Capture the cell that displays the provided text and extract its [x, y] central coordinate. 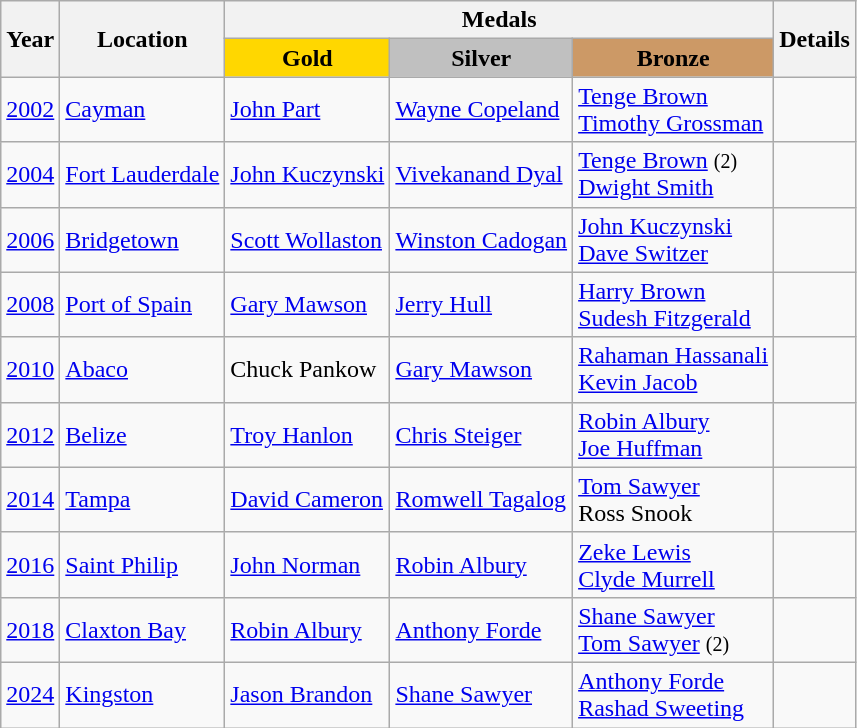
2004 [30, 174]
John Kuczynski [308, 174]
Scott Wollaston [308, 240]
Medals [500, 20]
Romwell Tagalog [482, 500]
Silver [482, 58]
Kingston [142, 694]
John Part [308, 110]
2012 [30, 434]
Vivekanand Dyal [482, 174]
Shane Sawyer [482, 694]
Anthony Forde Rashad Sweeting [674, 694]
Saint Philip [142, 564]
Abaco [142, 370]
Rahaman Hassanali Kevin Jacob [674, 370]
2008 [30, 304]
Robin Albury Joe Huffman [674, 434]
Details [815, 39]
Tenge Brown Timothy Grossman [674, 110]
2024 [30, 694]
Chuck Pankow [308, 370]
Tenge Brown (2) Dwight Smith [674, 174]
Location [142, 39]
Wayne Copeland [482, 110]
Jason Brandon [308, 694]
Zeke Lewis Clyde Murrell [674, 564]
Bridgetown [142, 240]
Anthony Forde [482, 630]
2002 [30, 110]
Belize [142, 434]
Gold [308, 58]
2018 [30, 630]
Winston Cadogan [482, 240]
Fort Lauderdale [142, 174]
Port of Spain [142, 304]
Year [30, 39]
2014 [30, 500]
2016 [30, 564]
John Norman [308, 564]
Chris Steiger [482, 434]
Claxton Bay [142, 630]
2006 [30, 240]
David Cameron [308, 500]
Bronze [674, 58]
2010 [30, 370]
Cayman [142, 110]
Shane Sawyer Tom Sawyer (2) [674, 630]
Harry Brown Sudesh Fitzgerald [674, 304]
Tampa [142, 500]
Jerry Hull [482, 304]
Troy Hanlon [308, 434]
Tom Sawyer Ross Snook [674, 500]
John Kuczynski Dave Switzer [674, 240]
